From the cell containing the given text, extract its center point as (X, Y) coordinate. 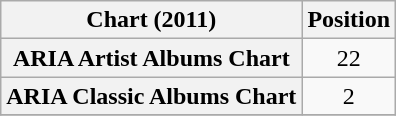
Position (349, 20)
ARIA Classic Albums Chart (152, 96)
2 (349, 96)
22 (349, 58)
ARIA Artist Albums Chart (152, 58)
Chart (2011) (152, 20)
